Detect which cell encompasses the target text, then output its (X, Y) center coordinate. 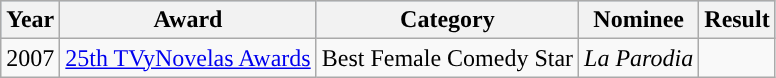
Best Female Comedy Star (447, 58)
2007 (30, 58)
Year (30, 20)
25th TVyNovelas Awards (188, 58)
Category (447, 20)
Nominee (639, 20)
La Parodia (639, 58)
Result (737, 20)
Award (188, 20)
